Find where the given text appears and provide that cell's center as [x, y] coordinate. 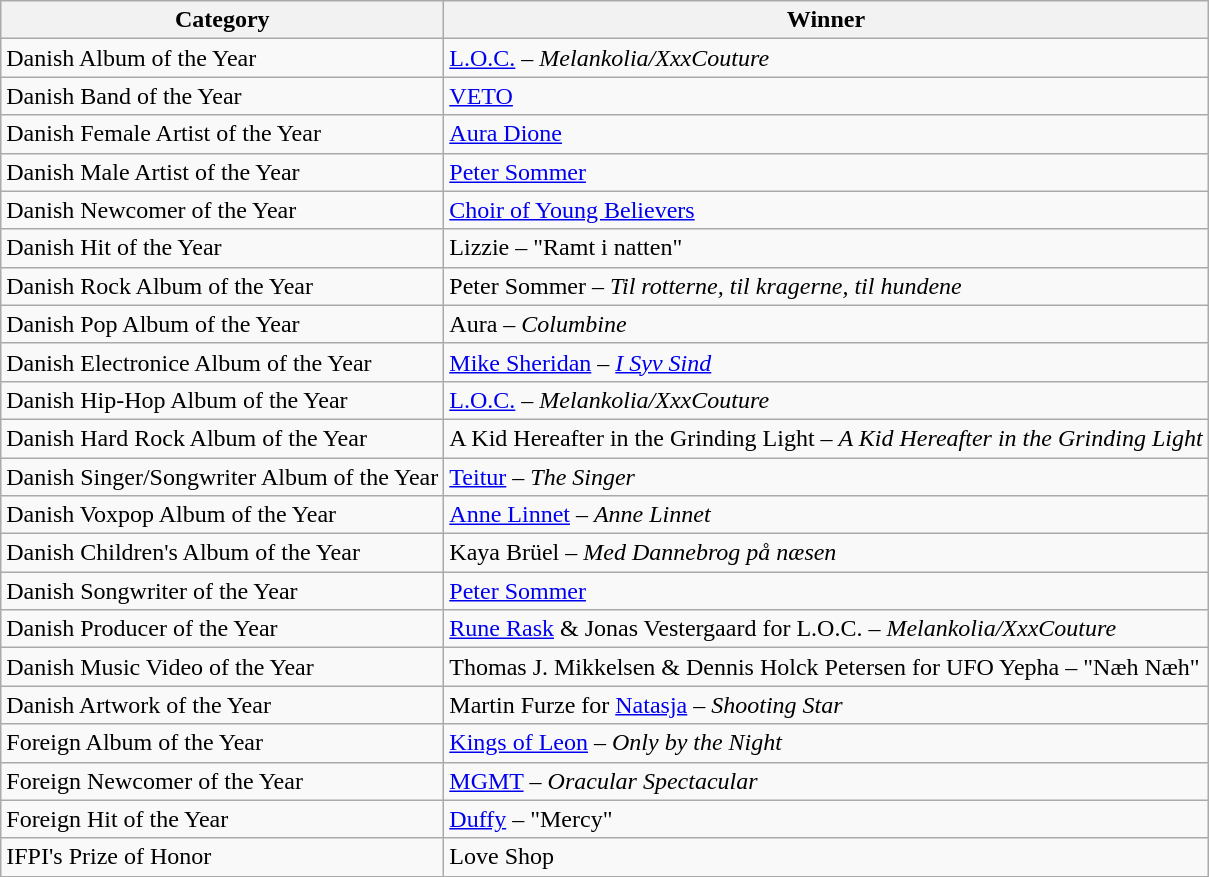
MGMT – Oracular Spectacular [826, 781]
Winner [826, 20]
Aura – Columbine [826, 324]
Danish Male Artist of the Year [222, 172]
Danish Hard Rock Album of the Year [222, 438]
Anne Linnet – Anne Linnet [826, 515]
Rune Rask & Jonas Vestergaard for L.O.C. – Melankolia/XxxCouture [826, 629]
Martin Furze for Natasja – Shooting Star [826, 705]
Danish Children's Album of the Year [222, 553]
Category [222, 20]
Danish Producer of the Year [222, 629]
Aura Dione [826, 134]
Foreign Newcomer of the Year [222, 781]
Foreign Hit of the Year [222, 819]
Choir of Young Believers [826, 210]
Teitur – The Singer [826, 477]
IFPI's Prize of Honor [222, 857]
Thomas J. Mikkelsen & Dennis Holck Petersen for UFO Yepha – "Næh Næh" [826, 667]
Danish Band of the Year [222, 96]
Love Shop [826, 857]
Danish Voxpop Album of the Year [222, 515]
Duffy – "Mercy" [826, 819]
Danish Rock Album of the Year [222, 286]
Danish Songwriter of the Year [222, 591]
Peter Sommer – Til rotterne, til kragerne, til hundene [826, 286]
A Kid Hereafter in the Grinding Light – A Kid Hereafter in the Grinding Light [826, 438]
Mike Sheridan – I Syv Sind [826, 362]
Danish Artwork of the Year [222, 705]
Danish Female Artist of the Year [222, 134]
Danish Electronice Album of the Year [222, 362]
Danish Newcomer of the Year [222, 210]
Danish Hip-Hop Album of the Year [222, 400]
Kings of Leon – Only by the Night [826, 743]
Lizzie – "Ramt i natten" [826, 248]
Danish Music Video of the Year [222, 667]
Danish Singer/Songwriter Album of the Year [222, 477]
Foreign Album of the Year [222, 743]
Danish Hit of the Year [222, 248]
Danish Pop Album of the Year [222, 324]
VETO [826, 96]
Danish Album of the Year [222, 58]
Kaya Brüel – Med Dannebrog på næsen [826, 553]
